Locate the cell with the specified text and output its (x, y) center coordinate. 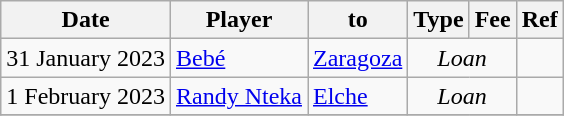
Zaragoza (358, 58)
Fee (492, 20)
Date (86, 20)
Ref (540, 20)
Bebé (238, 58)
1 February 2023 (86, 96)
Type (438, 20)
Elche (358, 96)
Randy Nteka (238, 96)
31 January 2023 (86, 58)
Player (238, 20)
to (358, 20)
